Return [x, y] of the center of cell containing provided text 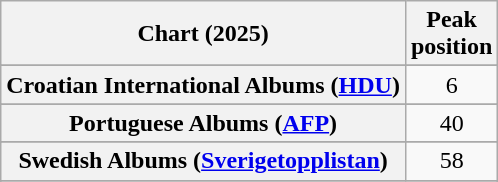
Croatian International Albums (HDU) [204, 85]
Peakposition [451, 34]
6 [451, 85]
40 [451, 123]
58 [451, 161]
Chart (2025) [204, 34]
Swedish Albums (Sverigetopplistan) [204, 161]
Portuguese Albums (AFP) [204, 123]
